Return (X, Y) of the center of cell containing provided text 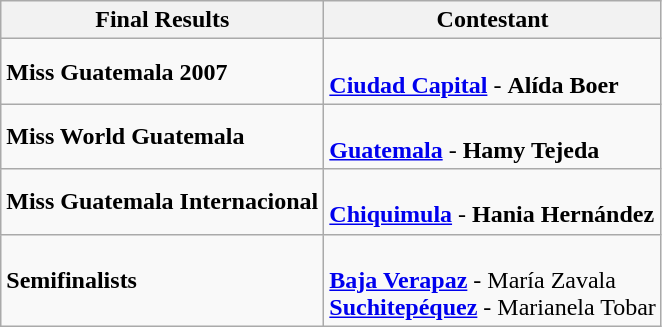
Guatemala - Hamy Tejeda (493, 136)
Miss World Guatemala (162, 136)
Semifinalists (162, 280)
Ciudad Capital - Alída Boer (493, 72)
Contestant (493, 20)
Final Results (162, 20)
Miss Guatemala Internacional (162, 202)
Baja Verapaz - María Zavala Suchitepéquez - Marianela Tobar (493, 280)
Chiquimula - Hania Hernández (493, 202)
Miss Guatemala 2007 (162, 72)
